Capture the cell that displays the provided text and extract its [X, Y] central coordinate. 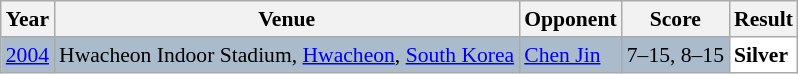
7–15, 8–15 [676, 55]
Hwacheon Indoor Stadium, Hwacheon, South Korea [286, 55]
Silver [764, 55]
Opponent [570, 19]
Chen Jin [570, 55]
Venue [286, 19]
Result [764, 19]
2004 [28, 55]
Score [676, 19]
Year [28, 19]
